Pinpoint the cell where the given text exists, returning its (X, Y) midpoint coordinate. 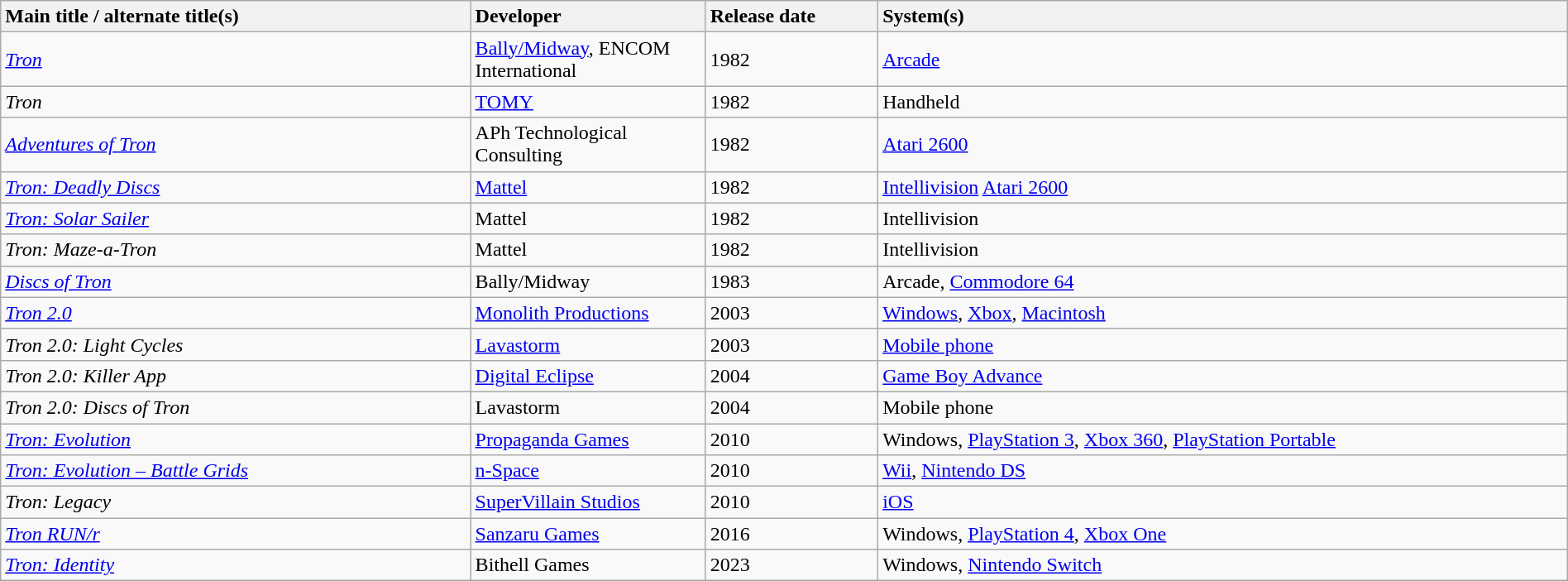
Windows, Xbox, Macintosh (1223, 313)
APh Technological Consulting (588, 144)
2023 (791, 565)
2016 (791, 534)
Tron 2.0: Discs of Tron (236, 407)
iOS (1223, 502)
Tron 2.0 (236, 313)
Windows, PlayStation 4, Xbox One (1223, 534)
Developer (588, 17)
System(s) (1223, 17)
Intellivision Atari 2600 (1223, 187)
n-Space (588, 471)
Windows, PlayStation 3, Xbox 360, PlayStation Portable (1223, 439)
Arcade, Commodore 64 (1223, 281)
Tron: Evolution (236, 439)
Tron RUN/r (236, 534)
Handheld (1223, 102)
Tron: Solar Sailer (236, 218)
Propaganda Games (588, 439)
Digital Eclipse (588, 376)
TOMY (588, 102)
Tron: Maze-a-Tron (236, 250)
Release date (791, 17)
Tron: Evolution – Battle Grids (236, 471)
Wii, Nintendo DS (1223, 471)
SuperVillain Studios (588, 502)
Monolith Productions (588, 313)
Atari 2600 (1223, 144)
Tron 2.0: Killer App (236, 376)
Arcade (1223, 60)
Tron: Legacy (236, 502)
Sanzaru Games (588, 534)
Tron: Identity (236, 565)
Tron: Deadly Discs (236, 187)
Bithell Games (588, 565)
Bally/Midway, ENCOM International (588, 60)
Adventures of Tron (236, 144)
Bally/Midway (588, 281)
Main title / alternate title(s) (236, 17)
1983 (791, 281)
Windows, Nintendo Switch (1223, 565)
Tron 2.0: Light Cycles (236, 344)
Game Boy Advance (1223, 376)
Discs of Tron (236, 281)
